Detect which cell encompasses the target text, then output its (x, y) center coordinate. 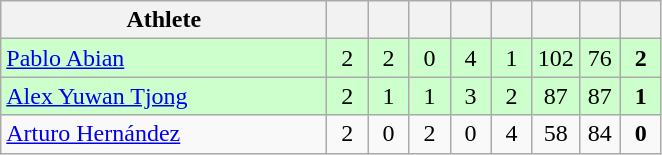
76 (600, 58)
102 (556, 58)
84 (600, 134)
Arturo Hernández (164, 134)
Athlete (164, 20)
Alex Yuwan Tjong (164, 96)
58 (556, 134)
3 (470, 96)
Pablo Abian (164, 58)
